For the text-containing cell, return its midpoint in (x, y) coordinate format. 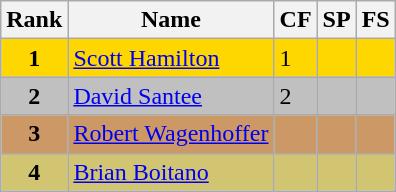
Name (171, 20)
4 (34, 172)
David Santee (171, 96)
3 (34, 134)
Brian Boitano (171, 172)
Robert Wagenhoffer (171, 134)
SP (336, 20)
CF (296, 20)
Scott Hamilton (171, 58)
FS (376, 20)
Rank (34, 20)
